Determine the [X, Y] coordinate at the center of the cell enclosing the given text.  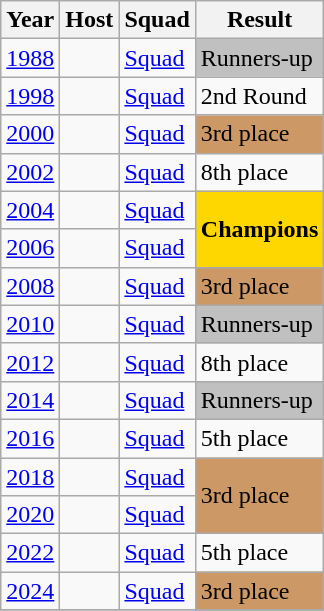
2000 [30, 134]
Result [259, 20]
2022 [30, 553]
2012 [30, 362]
2010 [30, 324]
2014 [30, 400]
2008 [30, 286]
2nd Round [259, 96]
2020 [30, 515]
2006 [30, 248]
1988 [30, 58]
2016 [30, 438]
Host [90, 20]
2018 [30, 477]
Year [30, 20]
1998 [30, 96]
2024 [30, 591]
Champions [259, 229]
2004 [30, 210]
2002 [30, 172]
